Return the (x, y) coordinate for the center point of the cell that contains the specified text.  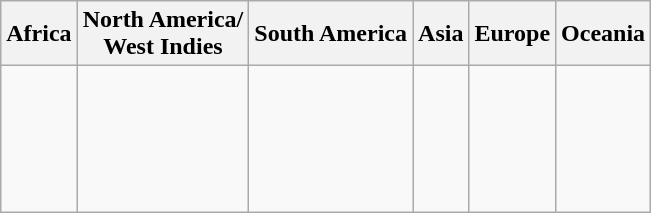
Asia (441, 34)
Oceania (604, 34)
Europe (512, 34)
South America (331, 34)
Africa (39, 34)
North America/West Indies (163, 34)
